Locate the cell with the specified text and output its (X, Y) center coordinate. 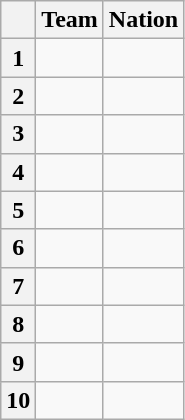
8 (18, 324)
Team (70, 20)
1 (18, 58)
10 (18, 400)
Nation (143, 20)
9 (18, 362)
2 (18, 96)
4 (18, 172)
7 (18, 286)
3 (18, 134)
6 (18, 248)
5 (18, 210)
